Output the (X, Y) coordinate of the center of the cell containing the given text.  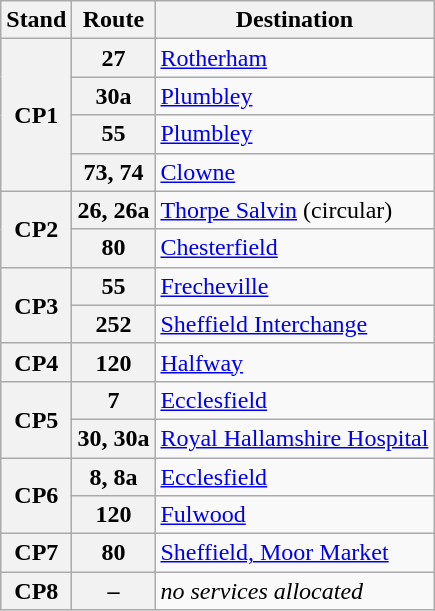
Fulwood (294, 515)
Sheffield Interchange (294, 324)
8, 8a (114, 477)
26, 26a (114, 210)
CP7 (36, 553)
27 (114, 58)
Frecheville (294, 286)
30a (114, 96)
Royal Hallamshire Hospital (294, 438)
252 (114, 324)
Sheffield, Moor Market (294, 553)
Destination (294, 20)
CP1 (36, 115)
Clowne (294, 172)
CP5 (36, 419)
Chesterfield (294, 248)
7 (114, 400)
no services allocated (294, 591)
Halfway (294, 362)
CP4 (36, 362)
30, 30a (114, 438)
– (114, 591)
Route (114, 20)
CP3 (36, 305)
Rotherham (294, 58)
Thorpe Salvin (circular) (294, 210)
CP6 (36, 496)
CP8 (36, 591)
73, 74 (114, 172)
CP2 (36, 229)
Stand (36, 20)
